Extract the (x, y) coordinate from the center of the cell holding the provided text.  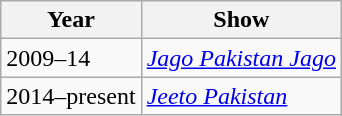
Jago Pakistan Jago (241, 58)
Year (71, 20)
2009–14 (71, 58)
2014–present (71, 96)
Jeeto Pakistan (241, 96)
Show (241, 20)
